Return [x, y] of the center of cell containing provided text 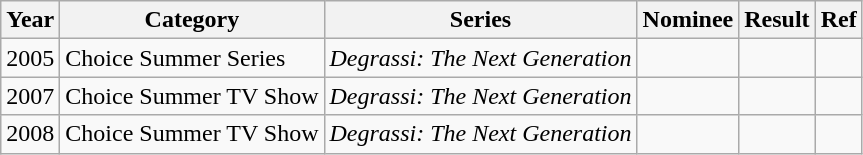
Series [480, 20]
Nominee [688, 20]
2007 [30, 96]
2008 [30, 134]
Ref [838, 20]
Category [192, 20]
Result [777, 20]
Year [30, 20]
2005 [30, 58]
Choice Summer Series [192, 58]
